Locate the cell with the specified text and output its [x, y] center coordinate. 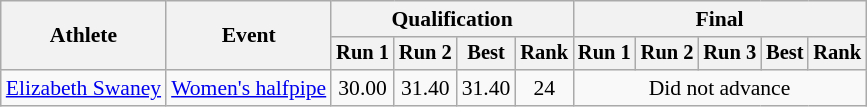
30.00 [362, 88]
Did not advance [720, 88]
Final [720, 19]
Athlete [84, 36]
Women's halfpipe [248, 88]
Qualification [452, 19]
Run 3 [730, 54]
Elizabeth Swaney [84, 88]
24 [544, 88]
Event [248, 36]
